Pinpoint the cell where the given text exists, returning its [x, y] midpoint coordinate. 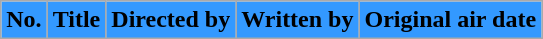
Original air date [450, 20]
Directed by [171, 20]
No. [24, 20]
Title [76, 20]
Written by [298, 20]
